Return (x, y) of the center of cell containing provided text 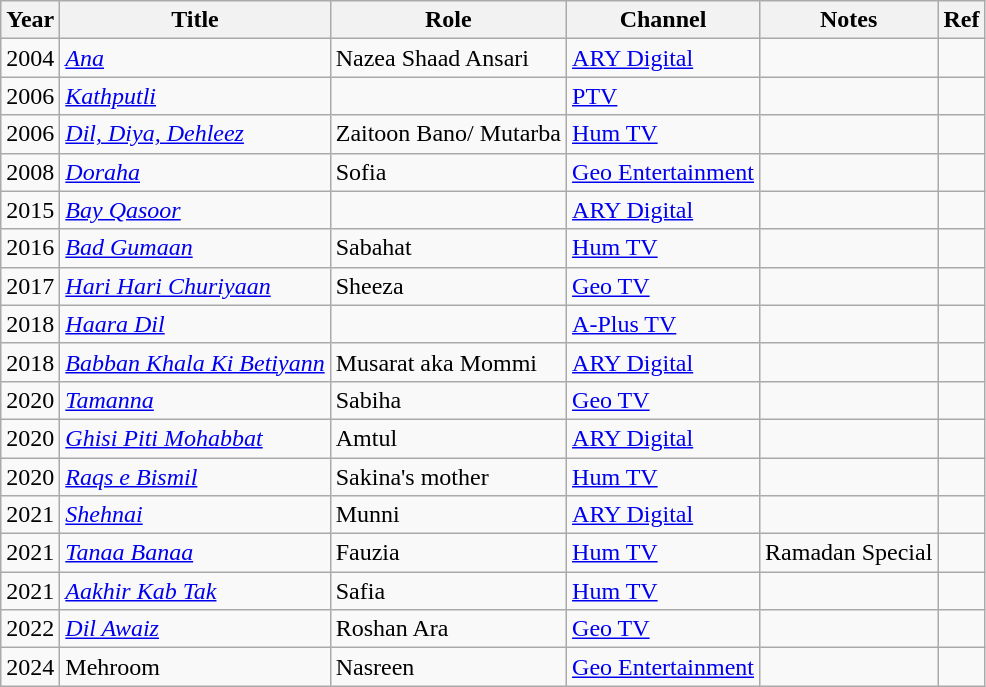
2022 (30, 629)
Safia (448, 591)
Mehroom (195, 667)
Zaitoon Bano/ Mutarba (448, 134)
Musarat aka Mommi (448, 362)
Dil Awaiz (195, 629)
Ramadan Special (849, 553)
Kathputli (195, 96)
Munni (448, 515)
Bay Qasoor (195, 210)
2017 (30, 286)
Raqs e Bismil (195, 477)
Bad Gumaan (195, 248)
Ana (195, 58)
PTV (664, 96)
2016 (30, 248)
2024 (30, 667)
Year (30, 20)
A-Plus TV (664, 324)
Haara Dil (195, 324)
Ref (962, 20)
Sakina's mother (448, 477)
Sabiha (448, 400)
Channel (664, 20)
Title (195, 20)
Fauzia (448, 553)
2015 (30, 210)
Ghisi Piti Mohabbat (195, 438)
Notes (849, 20)
Aakhir Kab Tak (195, 591)
Babban Khala Ki Betiyann (195, 362)
Tamanna (195, 400)
2008 (30, 172)
Tanaa Banaa (195, 553)
Hari Hari Churiyaan (195, 286)
Sheeza (448, 286)
Sofia (448, 172)
Role (448, 20)
Roshan Ara (448, 629)
2004 (30, 58)
Doraha (195, 172)
Nasreen (448, 667)
Amtul (448, 438)
Sabahat (448, 248)
Nazea Shaad Ansari (448, 58)
Shehnai (195, 515)
Dil, Diya, Dehleez (195, 134)
